Detect which cell encompasses the target text, then output its (X, Y) center coordinate. 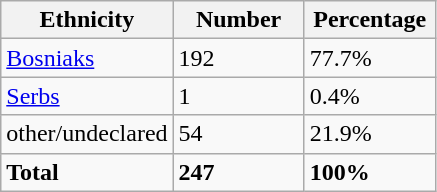
54 (238, 134)
Total (87, 172)
Serbs (87, 96)
100% (370, 172)
247 (238, 172)
77.7% (370, 58)
1 (238, 96)
Bosniaks (87, 58)
other/undeclared (87, 134)
0.4% (370, 96)
192 (238, 58)
Number (238, 20)
Ethnicity (87, 20)
21.9% (370, 134)
Percentage (370, 20)
